Search for the cell housing the specified text and yield its (X, Y) center coordinate. 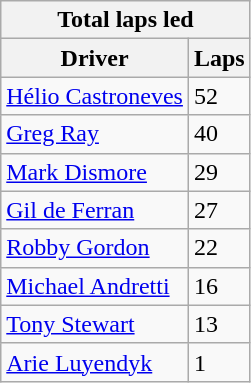
Robby Gordon (95, 248)
13 (219, 324)
27 (219, 210)
Hélio Castroneves (95, 96)
Total laps led (126, 20)
29 (219, 172)
Michael Andretti (95, 286)
40 (219, 134)
Greg Ray (95, 134)
Tony Stewart (95, 324)
Mark Dismore (95, 172)
1 (219, 362)
Arie Luyendyk (95, 362)
Driver (95, 58)
52 (219, 96)
Laps (219, 58)
16 (219, 286)
Gil de Ferran (95, 210)
22 (219, 248)
